Determine the (X, Y) coordinate at the center of the cell enclosing the given text.  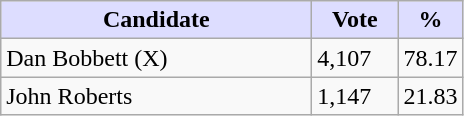
Dan Bobbett (X) (156, 58)
% (430, 20)
21.83 (430, 96)
Candidate (156, 20)
1,147 (355, 96)
Vote (355, 20)
John Roberts (156, 96)
4,107 (355, 58)
78.17 (430, 58)
